Determine the [x, y] coordinate at the center of the cell enclosing the given text.  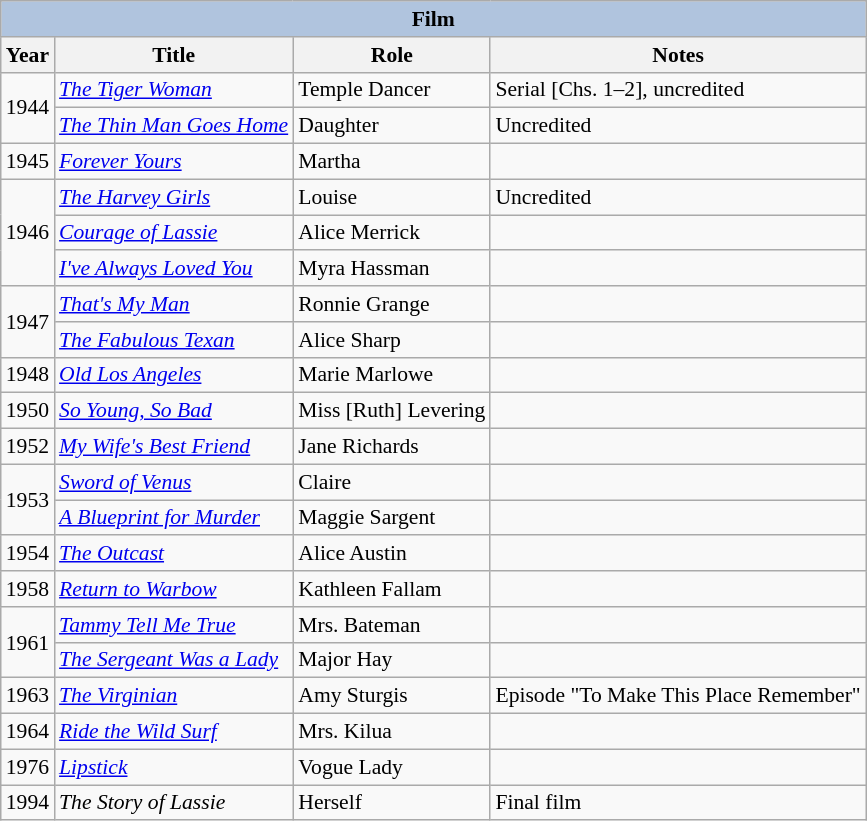
Final film [678, 803]
1948 [28, 375]
1961 [28, 642]
Episode "To Make This Place Remember" [678, 696]
Mrs. Kilua [392, 732]
The Tiger Woman [174, 90]
Film [434, 19]
1976 [28, 767]
1947 [28, 322]
1963 [28, 696]
My Wife's Best Friend [174, 447]
The Virginian [174, 696]
Louise [392, 197]
1958 [28, 589]
Jane Richards [392, 447]
1964 [28, 732]
Major Hay [392, 660]
Tammy Tell Me True [174, 625]
Return to Warbow [174, 589]
A Blueprint for Murder [174, 518]
Herself [392, 803]
The Outcast [174, 554]
Serial [Chs. 1–2], uncredited [678, 90]
Mrs. Bateman [392, 625]
Martha [392, 162]
Marie Marlowe [392, 375]
The Fabulous Texan [174, 340]
Forever Yours [174, 162]
Amy Sturgis [392, 696]
I've Always Loved You [174, 269]
Sword of Venus [174, 482]
Ride the Wild Surf [174, 732]
Year [28, 55]
1944 [28, 108]
1945 [28, 162]
Ronnie Grange [392, 304]
1946 [28, 232]
Myra Hassman [392, 269]
1954 [28, 554]
Lipstick [174, 767]
That's My Man [174, 304]
1953 [28, 500]
1952 [28, 447]
Notes [678, 55]
The Sergeant Was a Lady [174, 660]
Claire [392, 482]
Temple Dancer [392, 90]
1950 [28, 411]
Role [392, 55]
So Young, So Bad [174, 411]
Kathleen Fallam [392, 589]
Title [174, 55]
Maggie Sargent [392, 518]
Alice Sharp [392, 340]
Miss [Ruth] Levering [392, 411]
Courage of Lassie [174, 233]
The Thin Man Goes Home [174, 126]
The Story of Lassie [174, 803]
1994 [28, 803]
The Harvey Girls [174, 197]
Vogue Lady [392, 767]
Old Los Angeles [174, 375]
Daughter [392, 126]
Alice Austin [392, 554]
Alice Merrick [392, 233]
